Extract the [x, y] coordinate from the center of the cell holding the provided text.  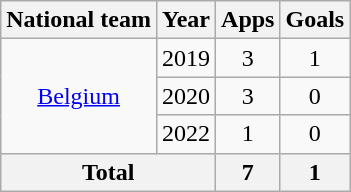
Total [108, 172]
Belgium [79, 96]
National team [79, 20]
Goals [315, 20]
Apps [248, 20]
Year [186, 20]
7 [248, 172]
2019 [186, 58]
2022 [186, 134]
2020 [186, 96]
